Pinpoint the cell where the given text exists, returning its [x, y] midpoint coordinate. 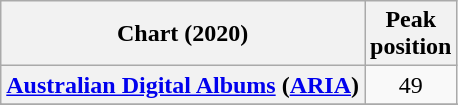
49 [411, 85]
Chart (2020) [183, 34]
Peakposition [411, 34]
Australian Digital Albums (ARIA) [183, 85]
